Identify which cell holds the provided text, then report its (x, y) central coordinate. 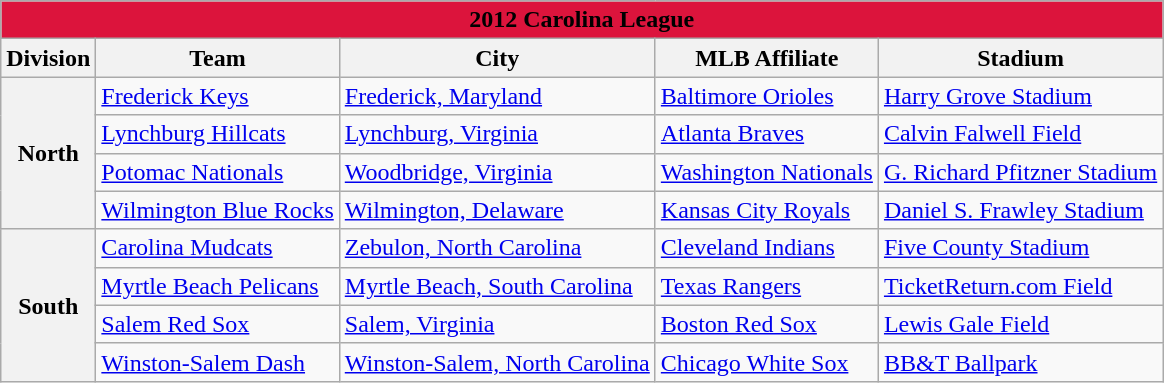
G. Richard Pfitzner Stadium (1020, 172)
Washington Nationals (766, 172)
Winston-Salem Dash (218, 362)
Boston Red Sox (766, 324)
City (497, 58)
Salem, Virginia (497, 324)
Kansas City Royals (766, 210)
Texas Rangers (766, 286)
Frederick, Maryland (497, 96)
Baltimore Orioles (766, 96)
Lynchburg, Virginia (497, 134)
Five County Stadium (1020, 248)
Daniel S. Frawley Stadium (1020, 210)
North (48, 153)
Atlanta Braves (766, 134)
Myrtle Beach Pelicans (218, 286)
Potomac Nationals (218, 172)
Woodbridge, Virginia (497, 172)
TicketReturn.com Field (1020, 286)
Cleveland Indians (766, 248)
Calvin Falwell Field (1020, 134)
Winston-Salem, North Carolina (497, 362)
2012 Carolina League (582, 20)
Carolina Mudcats (218, 248)
Harry Grove Stadium (1020, 96)
Division (48, 58)
Team (218, 58)
Frederick Keys (218, 96)
BB&T Ballpark (1020, 362)
Wilmington Blue Rocks (218, 210)
Chicago White Sox (766, 362)
Myrtle Beach, South Carolina (497, 286)
Stadium (1020, 58)
Salem Red Sox (218, 324)
South (48, 305)
MLB Affiliate (766, 58)
Lynchburg Hillcats (218, 134)
Lewis Gale Field (1020, 324)
Zebulon, North Carolina (497, 248)
Wilmington, Delaware (497, 210)
